From the cell containing the given text, extract its center point as [x, y] coordinate. 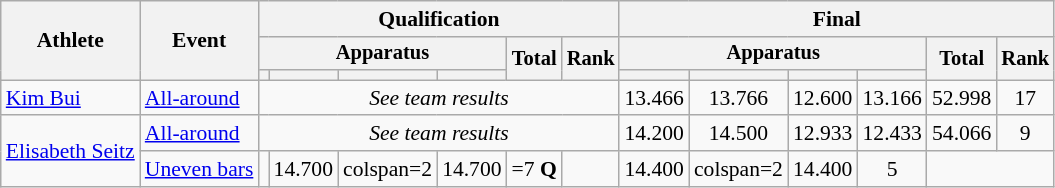
13.766 [738, 98]
Event [200, 40]
13.166 [892, 98]
9 [1025, 134]
14.200 [654, 134]
52.998 [962, 98]
14.500 [738, 134]
12.600 [822, 98]
Uneven bars [200, 169]
Qualification [438, 19]
Athlete [70, 40]
Kim Bui [70, 98]
12.933 [822, 134]
5 [892, 169]
17 [1025, 98]
12.433 [892, 134]
54.066 [962, 134]
Final [836, 19]
=7 Q [534, 169]
13.466 [654, 98]
Elisabeth Seitz [70, 152]
